Extract the [X, Y] coordinate from the center of the cell holding the provided text.  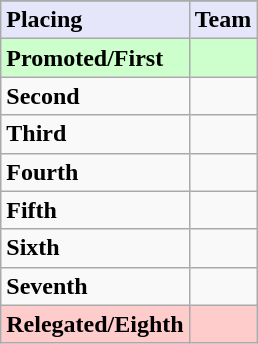
Third [95, 134]
Sixth [95, 248]
Fourth [95, 172]
Second [95, 96]
Team [223, 20]
Promoted/First [95, 58]
Placing [95, 20]
Relegated/Eighth [95, 324]
Fifth [95, 210]
Seventh [95, 286]
